Pinpoint the cell where the given text exists, returning its [x, y] midpoint coordinate. 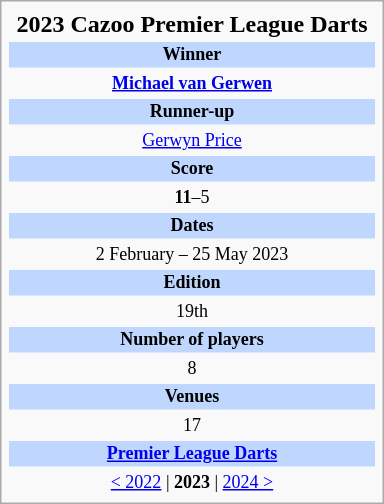
19th [192, 312]
8 [192, 369]
Runner-up [192, 112]
Michael van Gerwen [192, 84]
Dates [192, 226]
Gerwyn Price [192, 141]
Premier League Darts [192, 454]
Winner [192, 55]
Number of players [192, 340]
17 [192, 426]
Score [192, 169]
Edition [192, 283]
Venues [192, 397]
2023 Cazoo Premier League Darts [192, 24]
< 2022 | 2023 | 2024 > [192, 483]
11–5 [192, 198]
2 February – 25 May 2023 [192, 255]
